Pinpoint the cell where the given text exists, returning its (x, y) midpoint coordinate. 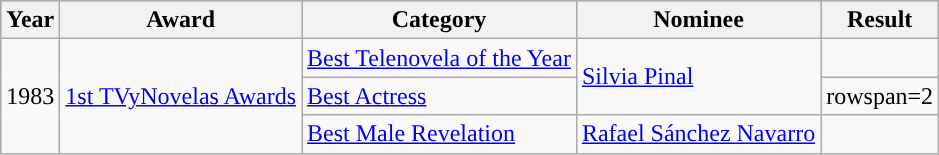
1983 (30, 96)
Award (181, 20)
Best Male Revelation (440, 134)
Best Telenovela of the Year (440, 58)
1st TVyNovelas Awards (181, 96)
Category (440, 20)
rowspan=2 (880, 96)
Nominee (698, 20)
Year (30, 20)
Silvia Pinal (698, 77)
Rafael Sánchez Navarro (698, 134)
Result (880, 20)
Best Actress (440, 96)
